Return (X, Y) of the center of cell containing provided text 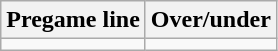
Pregame line (74, 20)
Over/under (210, 20)
